Find where the given text appears and provide that cell's center as (X, Y) coordinate. 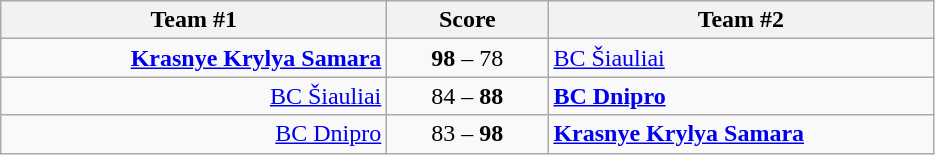
98 – 78 (468, 58)
83 – 98 (468, 134)
Team #2 (741, 20)
Score (468, 20)
84 – 88 (468, 96)
Team #1 (194, 20)
